Return (X, Y) of the center of cell containing provided text 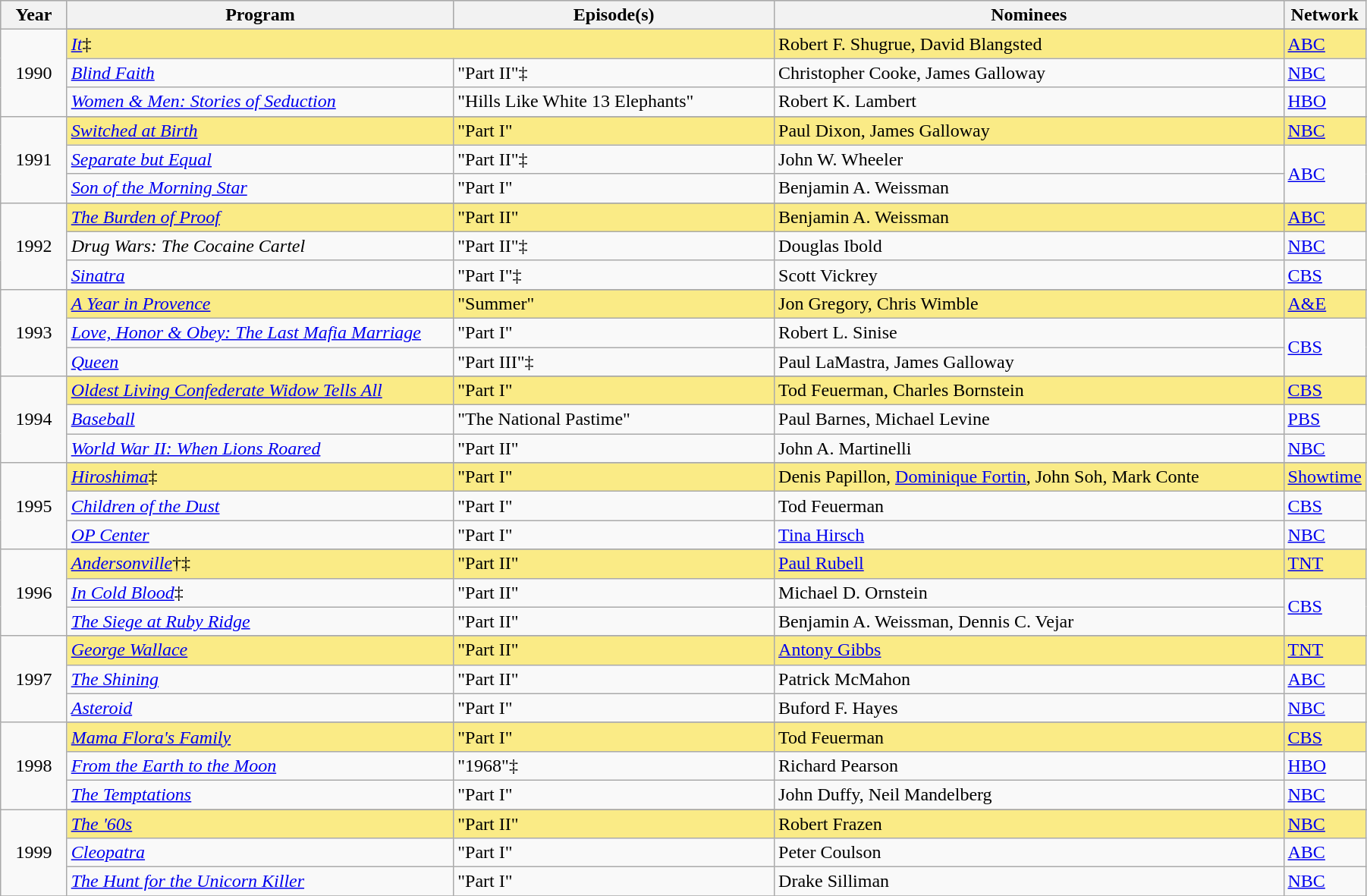
1991 (33, 159)
Separate but Equal (260, 159)
Richard Pearson (1029, 766)
"The National Pastime" (614, 420)
Year (33, 15)
The Siege at Ruby Ridge (260, 621)
Tod Feuerman, Charles Bornstein (1029, 391)
1995 (33, 506)
From the Earth to the Moon (260, 766)
John A. Martinelli (1029, 448)
"Part I"‡ (614, 275)
"Hills Like White 13 Elephants" (614, 102)
Benjamin A. Weissman, Dennis C. Vejar (1029, 621)
Episode(s) (614, 15)
The Hunt for the Unicorn Killer (260, 882)
Son of the Morning Star (260, 188)
Queen (260, 362)
John Duffy, Neil Mandelberg (1029, 794)
Scott Vickrey (1029, 275)
Paul Barnes, Michael Levine (1029, 420)
Michael D. Ornstein (1029, 593)
Christopher Cooke, James Galloway (1029, 73)
John W. Wheeler (1029, 159)
PBS (1325, 420)
Nominees (1029, 15)
Blind Faith (260, 73)
Hiroshima‡ (260, 477)
Mama Flora's Family (260, 737)
Asteroid (260, 708)
Women & Men: Stories of Seduction (260, 102)
"1968"‡ (614, 766)
Douglas Ibold (1029, 246)
The Temptations (260, 794)
OP Center (260, 535)
Robert K. Lambert (1029, 102)
Patrick McMahon (1029, 679)
1998 (33, 766)
1999 (33, 852)
Love, Honor & Obey: The Last Mafia Marriage (260, 332)
1994 (33, 420)
1992 (33, 246)
Cleopatra (260, 853)
George Wallace (260, 650)
Drug Wars: The Cocaine Cartel (260, 246)
It‡ (420, 44)
Paul Dixon, James Galloway (1029, 130)
Tina Hirsch (1029, 535)
1996 (33, 593)
Oldest Living Confederate Widow Tells All (260, 391)
Jon Gregory, Chris Wimble (1029, 303)
Buford F. Hayes (1029, 708)
The Burden of Proof (260, 217)
Baseball (260, 420)
Switched at Birth (260, 130)
Program (260, 15)
In Cold Blood‡ (260, 593)
"Part III"‡ (614, 362)
A&E (1325, 303)
Robert L. Sinise (1029, 332)
1997 (33, 679)
Antony Gibbs (1029, 650)
Paul Rubell (1029, 564)
Drake Silliman (1029, 882)
The Shining (260, 679)
Network (1325, 15)
"Summer" (614, 303)
Children of the Dust (260, 506)
Andersonville†‡ (260, 564)
Sinatra (260, 275)
The '60s (260, 823)
1990 (33, 73)
A Year in Provence (260, 303)
Showtime (1325, 477)
Denis Papillon, Dominique Fortin, John Soh, Mark Conte (1029, 477)
World War II: When Lions Roared (260, 448)
Peter Coulson (1029, 853)
1993 (33, 332)
Robert Frazen (1029, 823)
Robert F. Shugrue, David Blangsted (1029, 44)
Paul LaMastra, James Galloway (1029, 362)
